Search for the cell housing the specified text and yield its (X, Y) center coordinate. 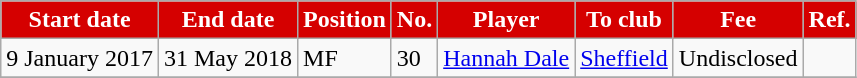
Hannah Dale (506, 58)
Ref. (830, 20)
MF (345, 58)
To club (624, 20)
31 May 2018 (228, 58)
No. (414, 20)
9 January 2017 (80, 58)
Sheffield (624, 58)
End date (228, 20)
Start date (80, 20)
Undisclosed (738, 58)
Position (345, 20)
Fee (738, 20)
30 (414, 58)
Player (506, 20)
